Pinpoint the cell where the given text exists, returning its [X, Y] midpoint coordinate. 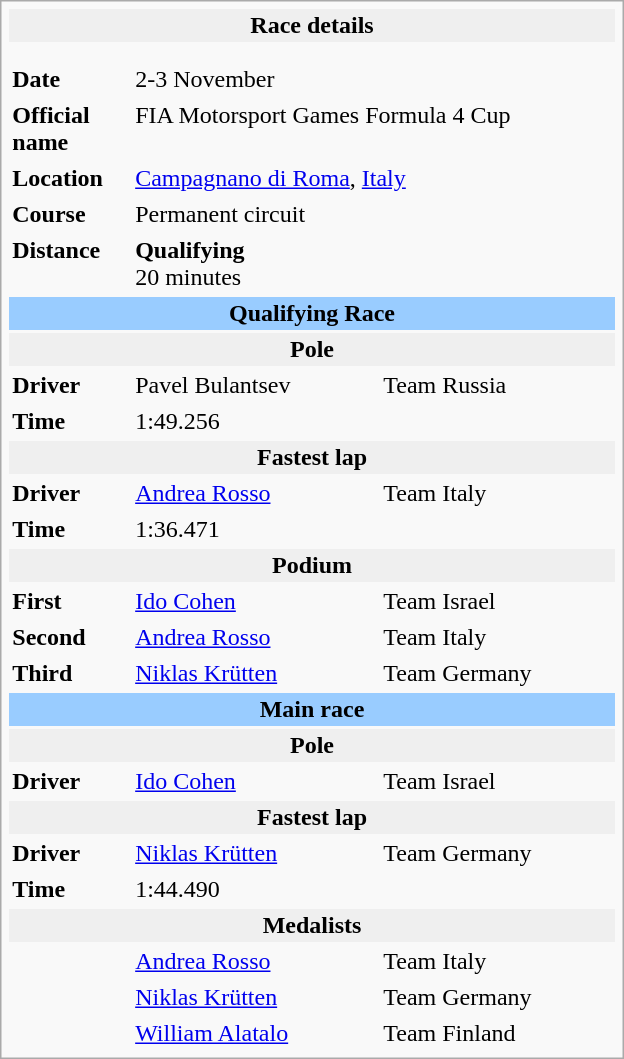
Qualifying 20 minutes [374, 264]
2-3 November [254, 80]
Second [69, 638]
Team Russia [497, 386]
Race details [312, 26]
1:36.471 [374, 530]
Course [69, 214]
Campagnano di Roma, Italy [374, 178]
First [69, 602]
1:44.490 [374, 890]
Qualifying Race [312, 314]
Medalists [312, 926]
FIA Motorsport Games Formula 4 Cup [374, 129]
Location [69, 178]
1:49.256 [374, 422]
Team Finland [497, 1034]
Official name [69, 129]
William Alatalo [254, 1034]
Main race [312, 710]
Permanent circuit [374, 214]
Date [69, 80]
Distance [69, 264]
Third [69, 674]
Pavel Bulantsev [254, 386]
Podium [312, 566]
